For the text-containing cell, return its midpoint in [x, y] coordinate format. 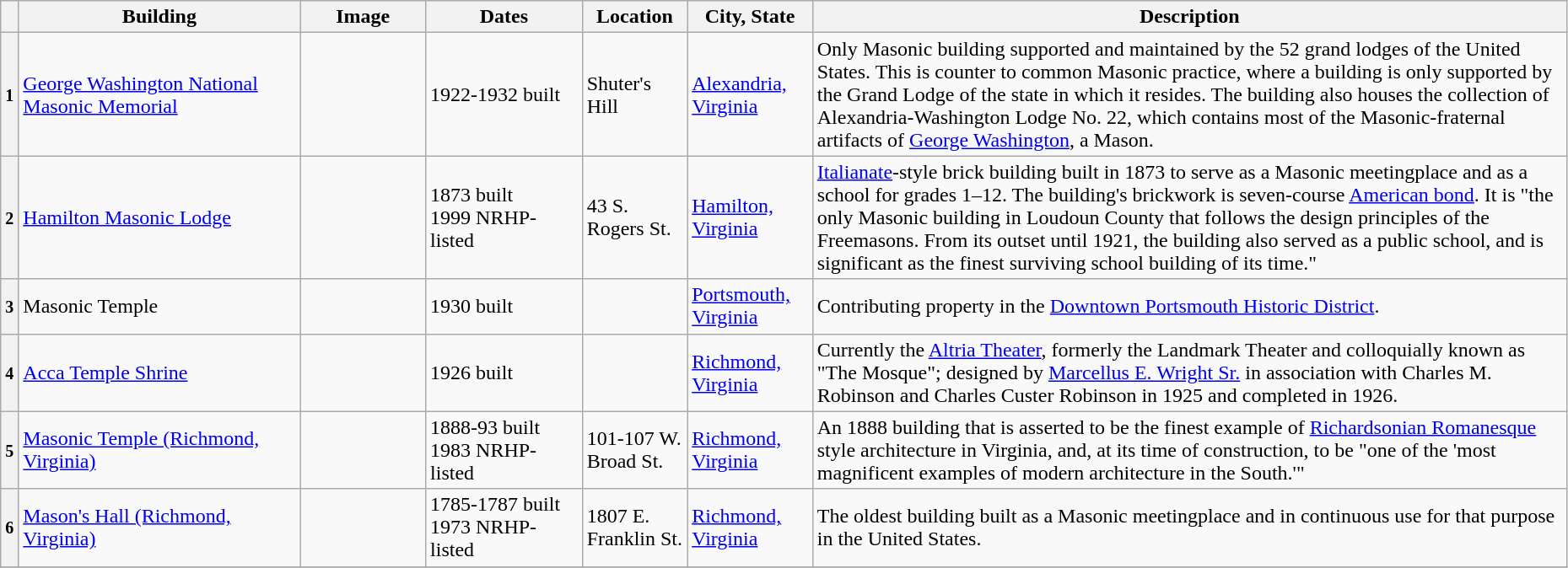
Contributing property in the Downtown Portsmouth Historic District. [1189, 307]
Acca Temple Shrine [159, 372]
1785-1787 built1973 NRHP-listed [504, 528]
4 [10, 372]
1 [10, 94]
The oldest building built as a Masonic meetingplace and in continuous use for that purpose in the United States. [1189, 528]
6 [10, 528]
5 [10, 450]
1807 E. Franklin St. [634, 528]
1873 built1999 NRHP-listed [504, 217]
George Washington National Masonic Memorial [159, 94]
Dates [504, 17]
Alexandria, Virginia [751, 94]
1926 built [504, 372]
Masonic Temple (Richmond, Virginia) [159, 450]
Location [634, 17]
3 [10, 307]
Portsmouth, Virginia [751, 307]
101-107 W. Broad St. [634, 450]
Hamilton, Virginia [751, 217]
Image [363, 17]
43 S. Rogers St. [634, 217]
City, State [751, 17]
Shuter's Hill [634, 94]
1922-1932 built [504, 94]
Description [1189, 17]
2 [10, 217]
Hamilton Masonic Lodge [159, 217]
1888-93 built1983 NRHP-listed [504, 450]
1930 built [504, 307]
Masonic Temple [159, 307]
Mason's Hall (Richmond, Virginia) [159, 528]
Building [159, 17]
